Extract the [x, y] coordinate from the center of the cell holding the provided text.  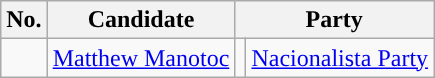
Candidate [141, 20]
No. [24, 20]
Party [334, 20]
Nacionalista Party [340, 58]
Matthew Manotoc [141, 58]
